Search for the cell housing the specified text and yield its (x, y) center coordinate. 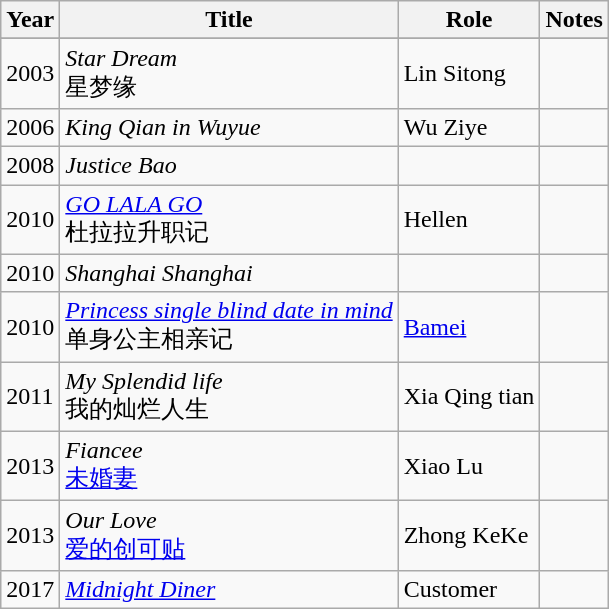
Role (469, 20)
GO LALA GO杜拉拉升职记 (229, 219)
Year (30, 20)
Zhong KeKe (469, 536)
My Splendid life我的灿烂人生 (229, 397)
2017 (30, 589)
Xia Qing tian (469, 397)
Xiao Lu (469, 466)
2006 (30, 127)
King Qian in Wuyue (229, 127)
Wu Ziye (469, 127)
Justice Bao (229, 165)
Princess single blind date in mind单身公主相亲记 (229, 327)
Star Dream星梦缘 (229, 74)
Bamei (469, 327)
2011 (30, 397)
Our Love 爱的创可贴 (229, 536)
Title (229, 20)
Notes (574, 20)
2003 (30, 74)
Lin Sitong (469, 74)
Fiancee 未婚妻 (229, 466)
Midnight Diner (229, 589)
Hellen (469, 219)
Shanghai Shanghai (229, 273)
Customer (469, 589)
2008 (30, 165)
